Return the [x, y] coordinate for the center point of the cell that contains the specified text.  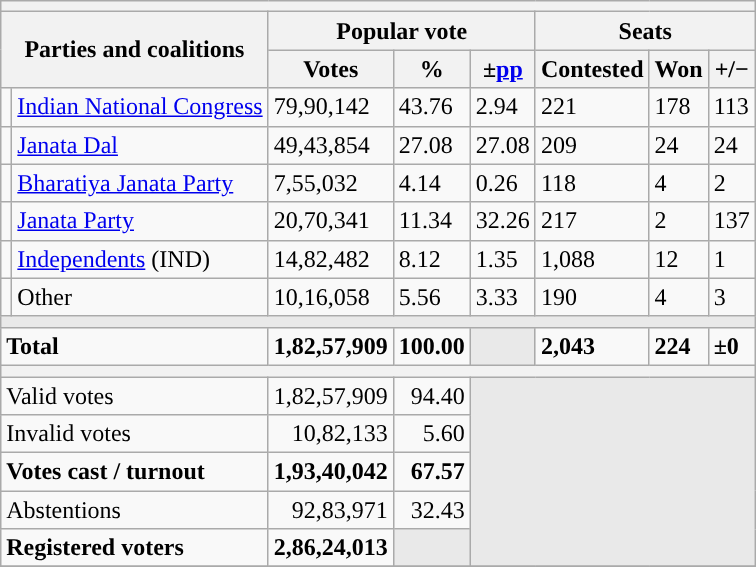
Parties and coalitions [134, 50]
Registered voters [134, 548]
178 [678, 107]
224 [678, 346]
Janata Party [140, 221]
Votes cast / turnout [134, 472]
Invalid votes [134, 434]
12 [678, 259]
5.56 [432, 297]
Seats [645, 31]
±pp [502, 69]
8.12 [432, 259]
Other [140, 297]
92,83,971 [330, 510]
1 [732, 259]
4.14 [432, 183]
2.94 [502, 107]
49,43,854 [330, 145]
Valid votes [134, 395]
Votes [330, 69]
20,70,341 [330, 221]
Abstentions [134, 510]
43.76 [432, 107]
217 [592, 221]
94.40 [432, 395]
% [432, 69]
+/− [732, 69]
Independents (IND) [140, 259]
Contested [592, 69]
10,82,133 [330, 434]
100.00 [432, 346]
0.26 [502, 183]
Janata Dal [140, 145]
1,93,40,042 [330, 472]
2,043 [592, 346]
221 [592, 107]
±0 [732, 346]
14,82,482 [330, 259]
2,86,24,013 [330, 548]
Popular vote [402, 31]
5.60 [432, 434]
Bharatiya Janata Party [140, 183]
190 [592, 297]
Won [678, 69]
1.35 [502, 259]
118 [592, 183]
11.34 [432, 221]
113 [732, 107]
32.43 [432, 510]
137 [732, 221]
10,16,058 [330, 297]
Indian National Congress [140, 107]
7,55,032 [330, 183]
209 [592, 145]
Total [134, 346]
3 [732, 297]
79,90,142 [330, 107]
3.33 [502, 297]
1,088 [592, 259]
32.26 [502, 221]
67.57 [432, 472]
